Detect which cell encompasses the target text, then output its [x, y] center coordinate. 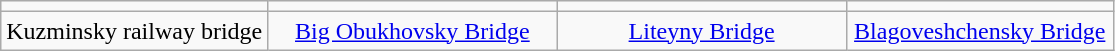
Blagoveshchensky Bridge [980, 31]
Liteyny Bridge [702, 31]
Big Obukhovsky Bridge [412, 31]
Kuzminsky railway bridge [134, 31]
